Find where the given text appears and provide that cell's center as [X, Y] coordinate. 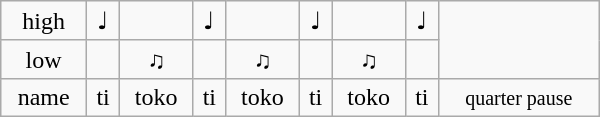
low [44, 59]
high [44, 21]
name [44, 97]
quarter pause [518, 97]
